From the cell containing the given text, extract its center point as [X, Y] coordinate. 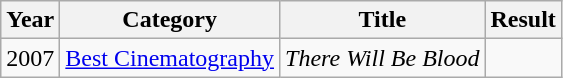
Title [382, 20]
Result [523, 20]
Year [30, 20]
Best Cinematography [170, 58]
2007 [30, 58]
There Will Be Blood [382, 58]
Category [170, 20]
